Provide the (X, Y) coordinate of the cell's center where the given text is located.  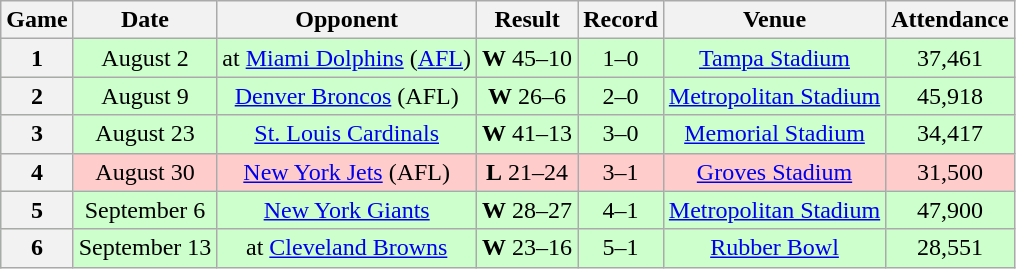
2–0 (621, 96)
47,900 (950, 210)
34,417 (950, 134)
3 (37, 134)
at Miami Dolphins (AFL) (347, 58)
September 13 (145, 248)
August 9 (145, 96)
3–0 (621, 134)
5–1 (621, 248)
August 2 (145, 58)
Venue (774, 20)
4 (37, 172)
August 23 (145, 134)
Opponent (347, 20)
Attendance (950, 20)
2 (37, 96)
New York Giants (347, 210)
Denver Broncos (AFL) (347, 96)
37,461 (950, 58)
August 30 (145, 172)
28,551 (950, 248)
W 45–10 (528, 58)
L 21–24 (528, 172)
3–1 (621, 172)
Rubber Bowl (774, 248)
5 (37, 210)
6 (37, 248)
W 23–16 (528, 248)
Game (37, 20)
Memorial Stadium (774, 134)
Result (528, 20)
W 41–13 (528, 134)
St. Louis Cardinals (347, 134)
45,918 (950, 96)
Record (621, 20)
W 26–6 (528, 96)
31,500 (950, 172)
1 (37, 58)
New York Jets (AFL) (347, 172)
4–1 (621, 210)
Groves Stadium (774, 172)
at Cleveland Browns (347, 248)
1–0 (621, 58)
Date (145, 20)
W 28–27 (528, 210)
September 6 (145, 210)
Tampa Stadium (774, 58)
